Capture the cell that displays the provided text and extract its [x, y] central coordinate. 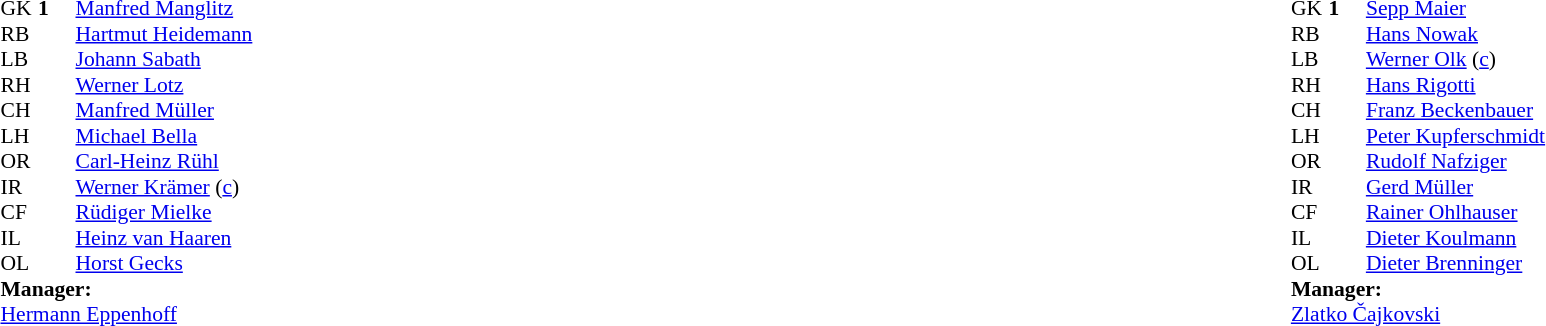
Rainer Ohlhauser [1456, 213]
Hans Rigotti [1456, 85]
Peter Kupferschmidt [1456, 136]
Hartmut Heidemann [164, 34]
Rüdiger Mielke [164, 213]
Hans Nowak [1456, 34]
Heinz van Haaren [164, 238]
Werner Olk (c) [1456, 59]
Michael Bella [164, 136]
Gerd Müller [1456, 187]
Horst Gecks [164, 263]
Dieter Koulmann [1456, 238]
Manfred Müller [164, 111]
Franz Beckenbauer [1456, 111]
Werner Krämer (c) [164, 187]
Dieter Brenninger [1456, 263]
Rudolf Nafziger [1456, 161]
Werner Lotz [164, 85]
Johann Sabath [164, 59]
Carl-Heinz Rühl [164, 161]
